Identify which cell holds the provided text, then report its (x, y) central coordinate. 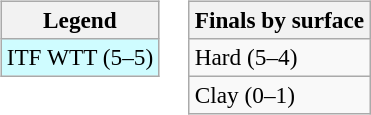
Hard (5–4) (279, 57)
Finals by surface (279, 20)
ITF WTT (5–5) (80, 57)
Clay (0–1) (279, 95)
Legend (80, 20)
